For the text-containing cell, return its midpoint in (X, Y) coordinate format. 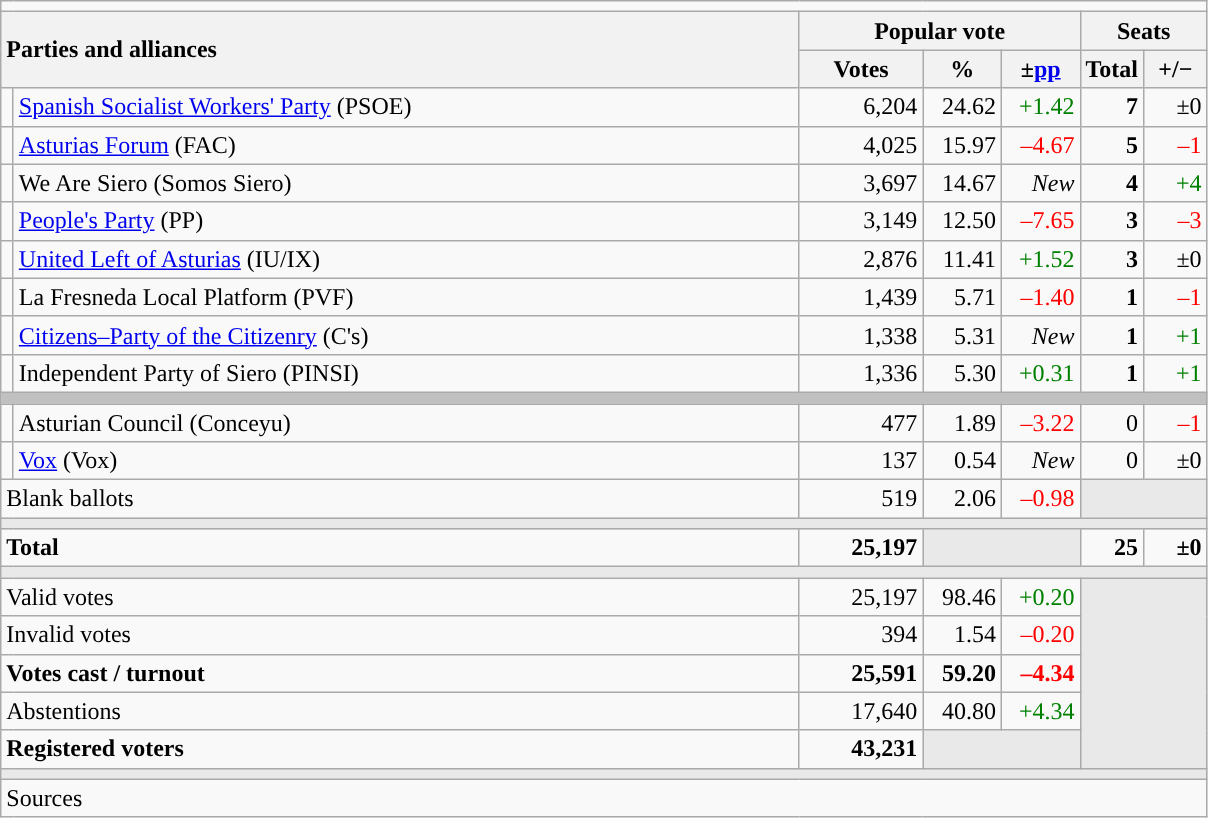
±pp (1040, 69)
Popular vote (940, 31)
11.41 (962, 259)
–3.22 (1040, 423)
5.71 (962, 297)
Sources (604, 798)
Asturian Council (Conceyu) (406, 423)
Registered voters (400, 749)
–7.65 (1040, 221)
+1.52 (1040, 259)
98.46 (962, 597)
1,336 (861, 373)
–0.20 (1040, 635)
+0.31 (1040, 373)
–0.98 (1040, 499)
United Left of Asturias (IU/IX) (406, 259)
394 (861, 635)
2.06 (962, 499)
1.54 (962, 635)
Invalid votes (400, 635)
25,591 (861, 673)
59.20 (962, 673)
Citizens–Party of the Citizenry (C's) (406, 335)
Blank ballots (400, 499)
40.80 (962, 711)
Independent Party of Siero (PINSI) (406, 373)
Votes cast / turnout (400, 673)
1,439 (861, 297)
519 (861, 499)
5.31 (962, 335)
Asturias Forum (FAC) (406, 145)
4,025 (861, 145)
4 (1112, 183)
% (962, 69)
+1.42 (1040, 107)
5 (1112, 145)
–4.34 (1040, 673)
137 (861, 461)
+4.34 (1040, 711)
+/− (1176, 69)
People's Party (PP) (406, 221)
–4.67 (1040, 145)
14.67 (962, 183)
5.30 (962, 373)
1,338 (861, 335)
3,697 (861, 183)
12.50 (962, 221)
Abstentions (400, 711)
We Are Siero (Somos Siero) (406, 183)
17,640 (861, 711)
7 (1112, 107)
25 (1112, 548)
477 (861, 423)
15.97 (962, 145)
Votes (861, 69)
Seats (1144, 31)
Parties and alliances (400, 50)
2,876 (861, 259)
6,204 (861, 107)
–1.40 (1040, 297)
24.62 (962, 107)
43,231 (861, 749)
3,149 (861, 221)
+0.20 (1040, 597)
Valid votes (400, 597)
0.54 (962, 461)
–3 (1176, 221)
+4 (1176, 183)
Spanish Socialist Workers' Party (PSOE) (406, 107)
La Fresneda Local Platform (PVF) (406, 297)
Vox (Vox) (406, 461)
1.89 (962, 423)
